Detect which cell encompasses the target text, then output its [X, Y] center coordinate. 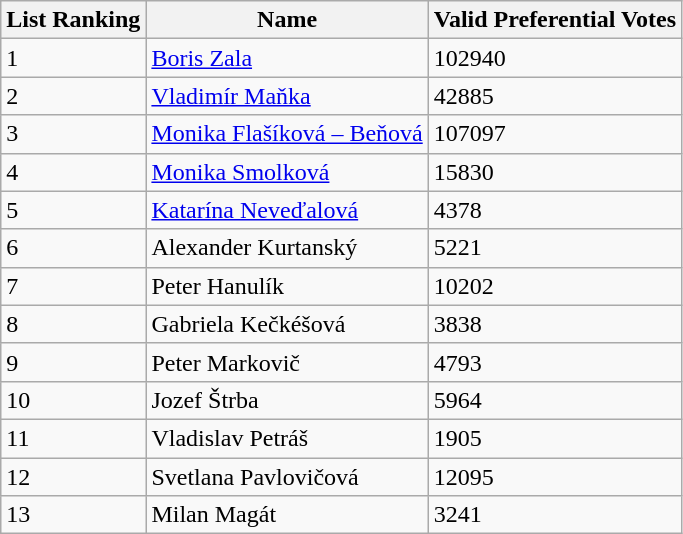
Katarína Neveďalová [287, 210]
102940 [554, 58]
1905 [554, 438]
9 [74, 362]
Jozef Štrba [287, 400]
42885 [554, 96]
6 [74, 248]
Monika Smolková [287, 172]
5221 [554, 248]
5964 [554, 400]
4 [74, 172]
Peter Hanulík [287, 286]
2 [74, 96]
List Ranking [74, 20]
8 [74, 324]
Svetlana Pavlovičová [287, 477]
Name [287, 20]
Milan Magát [287, 515]
10 [74, 400]
7 [74, 286]
15830 [554, 172]
Peter Markovič [287, 362]
3838 [554, 324]
13 [74, 515]
3 [74, 134]
11 [74, 438]
Vladimír Maňka [287, 96]
Monika Flašíková – Beňová [287, 134]
Valid Preferential Votes [554, 20]
12 [74, 477]
4378 [554, 210]
3241 [554, 515]
10202 [554, 286]
5 [74, 210]
Gabriela Kečkéšová [287, 324]
Alexander Kurtanský [287, 248]
107097 [554, 134]
1 [74, 58]
4793 [554, 362]
Vladislav Petráš [287, 438]
12095 [554, 477]
Boris Zala [287, 58]
